Return [X, Y] of the center of cell containing provided text 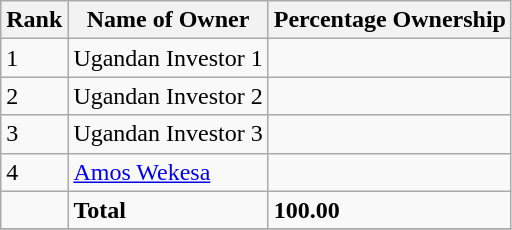
4 [34, 172]
3 [34, 134]
Amos Wekesa [168, 172]
2 [34, 96]
Total [168, 210]
Rank [34, 20]
Name of Owner [168, 20]
Ugandan Investor 3 [168, 134]
Ugandan Investor 1 [168, 58]
Percentage Ownership [390, 20]
1 [34, 58]
Ugandan Investor 2 [168, 96]
100.00 [390, 210]
